Scan for the cell matching the given text and deliver its [x, y] coordinate at center. 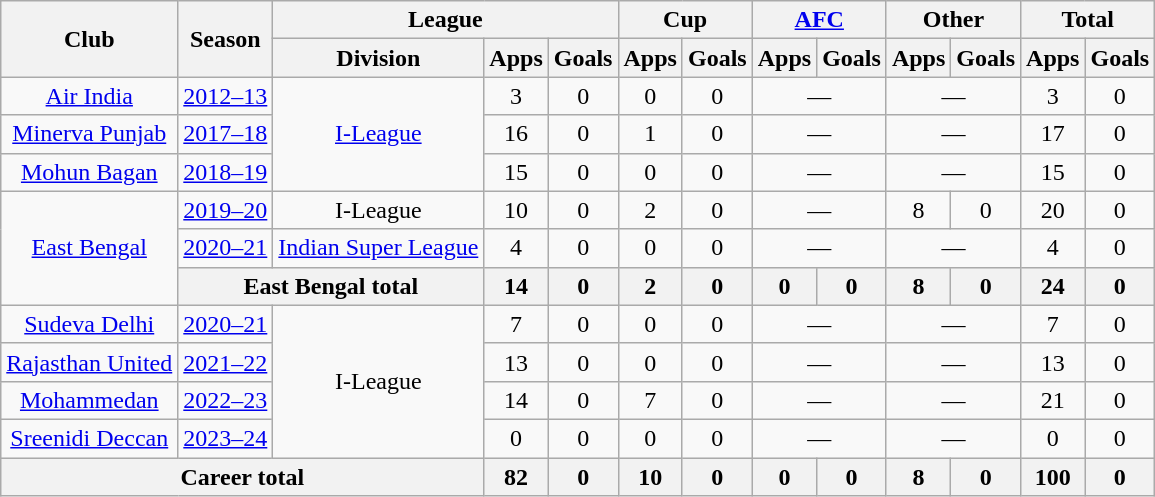
League [446, 20]
East Bengal total [331, 286]
Cup [685, 20]
16 [516, 134]
21 [1053, 400]
Sudeva Delhi [90, 324]
17 [1053, 134]
2019–20 [226, 210]
Indian Super League [378, 248]
Other [953, 20]
Rajasthan United [90, 362]
2012–13 [226, 96]
Club [90, 39]
East Bengal [90, 248]
2021–22 [226, 362]
Season [226, 39]
2023–24 [226, 438]
2017–18 [226, 134]
20 [1053, 210]
AFC [819, 20]
Total [1088, 20]
100 [1053, 477]
2018–19 [226, 172]
82 [516, 477]
Air India [90, 96]
Mohammedan [90, 400]
1 [650, 134]
24 [1053, 286]
Sreenidi Deccan [90, 438]
Division [378, 58]
2022–23 [226, 400]
Minerva Punjab [90, 134]
Mohun Bagan [90, 172]
Career total [242, 477]
